Identify which cell holds the provided text, then report its [X, Y] central coordinate. 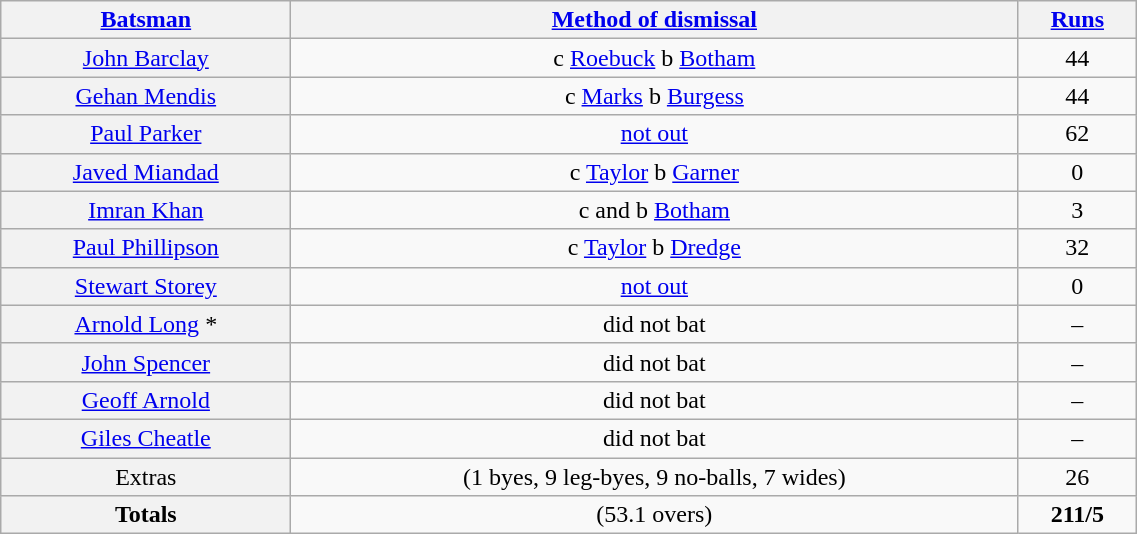
(53.1 overs) [654, 515]
(1 byes, 9 leg-byes, 9 no-balls, 7 wides) [654, 477]
62 [1078, 134]
Totals [146, 515]
Imran Khan [146, 210]
c Taylor b Garner [654, 172]
211/5 [1078, 515]
32 [1078, 248]
Gehan Mendis [146, 96]
Geoff Arnold [146, 400]
Paul Phillipson [146, 248]
Extras [146, 477]
Batsman [146, 20]
26 [1078, 477]
John Spencer [146, 362]
c Marks b Burgess [654, 96]
3 [1078, 210]
c Roebuck b Botham [654, 58]
Stewart Storey [146, 286]
c Taylor b Dredge [654, 248]
Giles Cheatle [146, 438]
Arnold Long * [146, 324]
John Barclay [146, 58]
Paul Parker [146, 134]
c and b Botham [654, 210]
Javed Miandad [146, 172]
Runs [1078, 20]
Method of dismissal [654, 20]
